Search for the cell housing the specified text and yield its [X, Y] center coordinate. 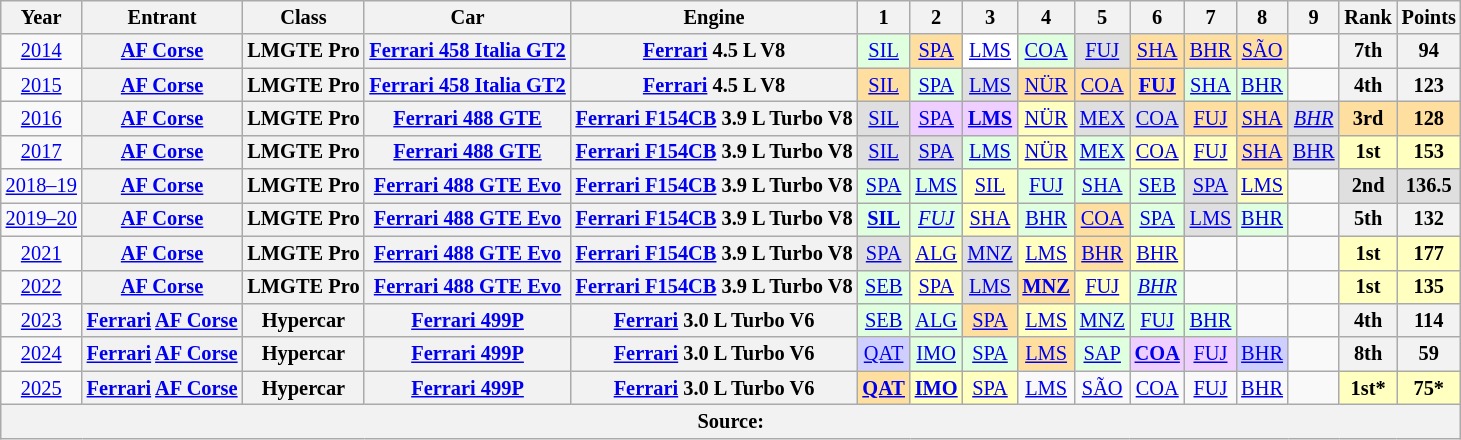
Car [467, 17]
128 [1429, 118]
2019–20 [42, 219]
8 [1262, 17]
Engine [714, 17]
7th [1368, 51]
135 [1429, 287]
8th [1368, 354]
2025 [42, 388]
4 [1046, 17]
2022 [42, 287]
2nd [1368, 186]
7 [1211, 17]
2014 [42, 51]
Points [1429, 17]
2021 [42, 253]
6 [1158, 17]
2017 [42, 152]
136.5 [1429, 186]
1 [883, 17]
1st* [1368, 388]
2023 [42, 320]
5 [1102, 17]
2 [936, 17]
Source: [731, 421]
177 [1429, 253]
Entrant [162, 17]
153 [1429, 152]
9 [1314, 17]
Class [303, 17]
Rank [1368, 17]
2018–19 [42, 186]
114 [1429, 320]
Year [42, 17]
2016 [42, 118]
94 [1429, 51]
3 [990, 17]
59 [1429, 354]
75* [1429, 388]
2015 [42, 85]
132 [1429, 219]
3rd [1368, 118]
2024 [42, 354]
123 [1429, 85]
SAP [1102, 354]
5th [1368, 219]
